Find where the given text appears and provide that cell's center as (X, Y) coordinate. 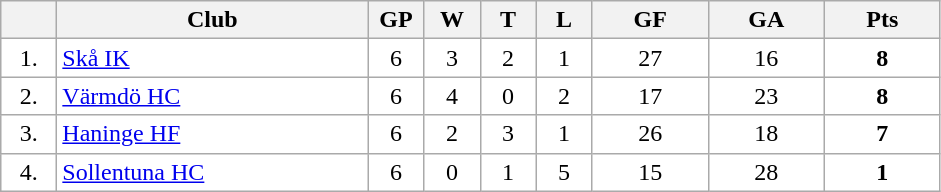
18 (766, 134)
15 (650, 172)
Värmdö HC (212, 96)
17 (650, 96)
3. (29, 134)
T (508, 20)
GF (650, 20)
Skå IK (212, 58)
GA (766, 20)
16 (766, 58)
Pts (882, 20)
1. (29, 58)
27 (650, 58)
GP (396, 20)
5 (564, 172)
7 (882, 134)
4. (29, 172)
L (564, 20)
26 (650, 134)
Club (212, 20)
4 (452, 96)
W (452, 20)
2. (29, 96)
Haninge HF (212, 134)
Sollentuna HC (212, 172)
28 (766, 172)
23 (766, 96)
